Detect which cell encompasses the target text, then output its (x, y) center coordinate. 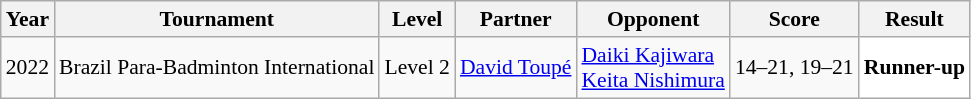
Tournament (216, 19)
Runner-up (914, 68)
Result (914, 19)
Opponent (652, 19)
Year (28, 19)
Partner (516, 19)
2022 (28, 68)
14–21, 19–21 (794, 68)
Score (794, 19)
Daiki Kajiwara Keita Nishimura (652, 68)
Level (416, 19)
David Toupé (516, 68)
Level 2 (416, 68)
Brazil Para-Badminton International (216, 68)
